Search for the cell housing the specified text and yield its [X, Y] center coordinate. 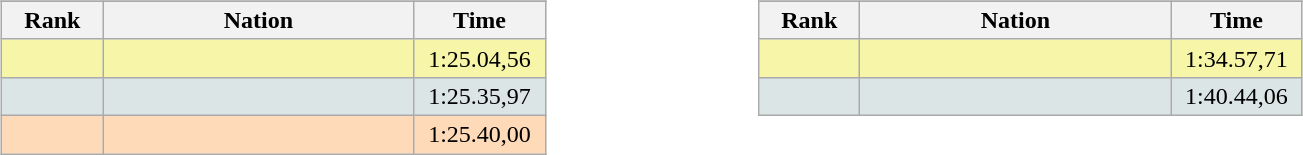
1:25.04,56 [480, 58]
1:34.57,71 [1236, 58]
1:40.44,06 [1236, 96]
1:25.35,97 [480, 96]
1:25.40,00 [480, 134]
